Search for the cell housing the specified text and yield its [x, y] center coordinate. 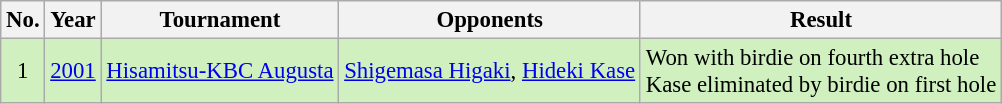
1 [23, 72]
Year [73, 20]
Hisamitsu-KBC Augusta [220, 72]
Result [820, 20]
Shigemasa Higaki, Hideki Kase [490, 72]
No. [23, 20]
Won with birdie on fourth extra holeKase eliminated by birdie on first hole [820, 72]
Opponents [490, 20]
2001 [73, 72]
Tournament [220, 20]
